From the cell containing the given text, extract its center point as [x, y] coordinate. 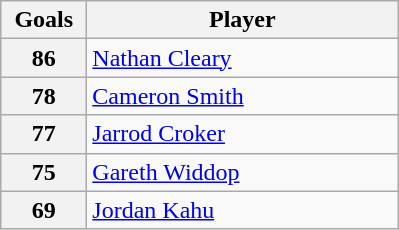
Jarrod Croker [242, 134]
77 [44, 134]
Jordan Kahu [242, 210]
Gareth Widdop [242, 172]
75 [44, 172]
86 [44, 58]
Cameron Smith [242, 96]
78 [44, 96]
Nathan Cleary [242, 58]
Player [242, 20]
69 [44, 210]
Goals [44, 20]
